Identify which cell holds the provided text, then report its [x, y] central coordinate. 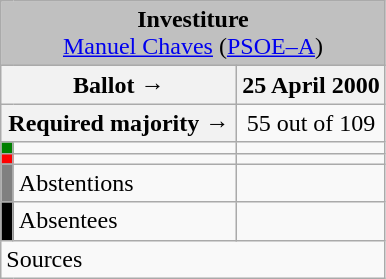
55 out of 109 [311, 123]
Required majority → [119, 123]
Absentees [125, 221]
Abstentions [125, 183]
Sources [193, 259]
25 April 2000 [311, 85]
Ballot → [119, 85]
InvestitureManuel Chaves (PSOE–A) [193, 34]
